Return the (x, y) coordinate for the center point of the cell that contains the specified text.  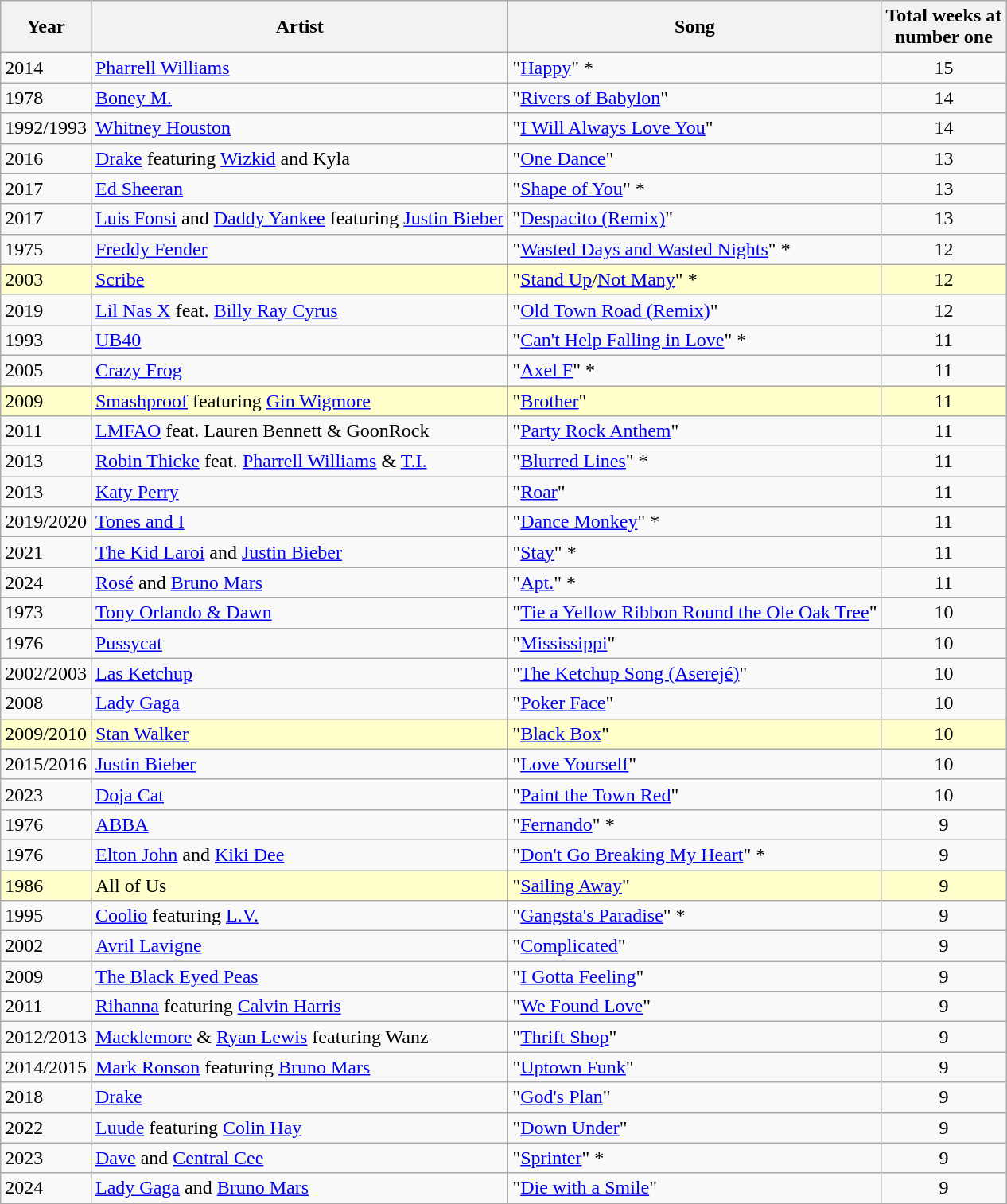
Luude featuring Colin Hay (299, 1128)
2002 (46, 946)
2012/2013 (46, 1037)
Avril Lavigne (299, 946)
Pharrell Williams (299, 68)
Elton John and Kiki Dee (299, 855)
"Rivers of Babylon" (695, 98)
Mark Ronson featuring Bruno Mars (299, 1067)
"Roar" (695, 492)
"Sprinter" * (695, 1158)
ABBA (299, 824)
Drake (299, 1097)
Freddy Fender (299, 249)
"One Dance" (695, 158)
Justin Bieber (299, 764)
"Sailing Away" (695, 886)
2009/2010 (46, 734)
"Apt." * (695, 583)
"Poker Face" (695, 703)
"Complicated" (695, 946)
"Love Yourself" (695, 764)
Tones and I (299, 522)
Lady Gaga and Bruno Mars (299, 1188)
"Dance Monkey" * (695, 522)
Whitney Houston (299, 128)
"Happy" * (695, 68)
2014 (46, 68)
2003 (46, 279)
"I Gotta Feeling" (695, 976)
Drake featuring Wizkid and Kyla (299, 158)
Las Ketchup (299, 673)
1973 (46, 613)
"The Ketchup Song (Aserejé)" (695, 673)
"Brother" (695, 400)
1986 (46, 886)
"Thrift Shop" (695, 1037)
"Stand Up/Not Many" * (695, 279)
"Despacito (Remix)" (695, 219)
"Die with a Smile" (695, 1188)
2022 (46, 1128)
"I Will Always Love You" (695, 128)
"Party Rock Anthem" (695, 431)
Artist (299, 27)
1975 (46, 249)
2019 (46, 310)
Crazy Frog (299, 370)
"Gangsta's Paradise" * (695, 916)
Total weeks atnumber one (943, 27)
Macklemore & Ryan Lewis featuring Wanz (299, 1037)
"Black Box" (695, 734)
"We Found Love" (695, 1007)
Lady Gaga (299, 703)
"Fernando" * (695, 824)
"Mississippi" (695, 643)
All of Us (299, 886)
Coolio featuring L.V. (299, 916)
"Blurred Lines" * (695, 462)
Tony Orlando & Dawn (299, 613)
Doja Cat (299, 794)
2018 (46, 1097)
Ed Sheeran (299, 189)
Song (695, 27)
"God's Plan" (695, 1097)
"Old Town Road (Remix)" (695, 310)
Robin Thicke feat. Pharrell Williams & T.I. (299, 462)
The Black Eyed Peas (299, 976)
"Tie a Yellow Ribbon Round the Ole Oak Tree" (695, 613)
Smashproof featuring Gin Wigmore (299, 400)
LMFAO feat. Lauren Bennett & GoonRock (299, 431)
1993 (46, 340)
"Can't Help Falling in Love" * (695, 340)
2019/2020 (46, 522)
15 (943, 68)
2014/2015 (46, 1067)
Stan Walker (299, 734)
Katy Perry (299, 492)
Lil Nas X feat. Billy Ray Cyrus (299, 310)
"Paint the Town Red" (695, 794)
2021 (46, 552)
"Down Under" (695, 1128)
"Wasted Days and Wasted Nights" * (695, 249)
"Uptown Funk" (695, 1067)
Pussycat (299, 643)
Dave and Central Cee (299, 1158)
2005 (46, 370)
Luis Fonsi and Daddy Yankee featuring Justin Bieber (299, 219)
2015/2016 (46, 764)
1992/1993 (46, 128)
1978 (46, 98)
2008 (46, 703)
"Axel F" * (695, 370)
2016 (46, 158)
2002/2003 (46, 673)
"Stay" * (695, 552)
UB40 (299, 340)
Rosé and Bruno Mars (299, 583)
The Kid Laroi and Justin Bieber (299, 552)
Year (46, 27)
Rihanna featuring Calvin Harris (299, 1007)
Scribe (299, 279)
"Don't Go Breaking My Heart" * (695, 855)
1995 (46, 916)
Boney M. (299, 98)
"Shape of You" * (695, 189)
